Extract the (X, Y) coordinate from the center of the cell holding the provided text.  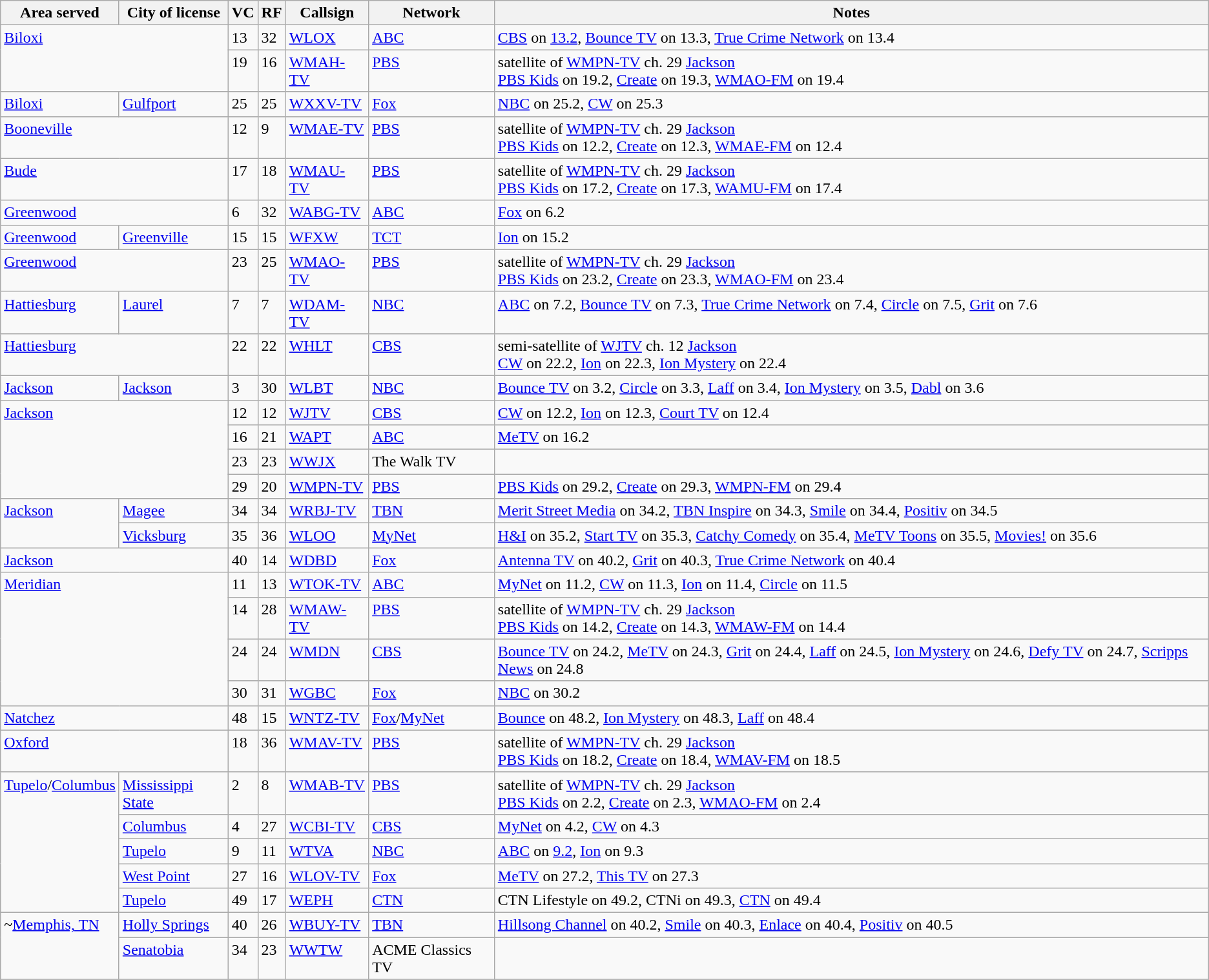
satellite of WMPN-TV ch. 29 JacksonPBS Kids on 18.2, Create on 18.4, WMAV-FM on 18.5 (851, 751)
MeTV on 27.2, This TV on 27.3 (851, 875)
20 (271, 486)
Mississippi State (173, 793)
Booneville (115, 137)
WNTZ-TV (327, 718)
WXXV-TV (327, 104)
WLBT (327, 388)
Callsign (327, 13)
WDBD (327, 560)
MyNet on 4.2, CW on 4.3 (851, 826)
4 (243, 826)
Laurel (173, 313)
WMAU-TV (327, 180)
Fox/MyNet (431, 718)
H&I on 35.2, Start TV on 35.3, Catchy Comedy on 35.4, MeTV Toons on 35.5, Movies! on 35.6 (851, 536)
8 (271, 793)
Notes (851, 13)
satellite of WMPN-TV ch. 29 JacksonPBS Kids on 2.2, Create on 2.3, WMAO-FM on 2.4 (851, 793)
WJTV (327, 413)
WMAO-TV (327, 270)
Tupelo/Columbus (60, 842)
WMDN (327, 660)
WMAV-TV (327, 751)
WLOV-TV (327, 875)
WABG-TV (327, 213)
satellite of WMPN-TV ch. 29 JacksonPBS Kids on 17.2, Create on 17.3, WAMU-FM on 17.4 (851, 180)
21 (271, 437)
Bounce TV on 3.2, Circle on 3.3, Laff on 3.4, Ion Mystery on 3.5, Dabl on 3.6 (851, 388)
Senatobia (173, 959)
Meridian (115, 639)
West Point (173, 875)
WDAM-TV (327, 313)
WRBJ-TV (327, 511)
CTN (431, 901)
3 (243, 388)
Merit Street Media on 34.2, TBN Inspire on 34.3, Smile on 34.4, Positiv on 34.5 (851, 511)
28 (271, 618)
TCT (431, 237)
Fox on 6.2 (851, 213)
19 (243, 71)
WBUY-TV (327, 925)
Gulfport (173, 104)
Area served (60, 13)
48 (243, 718)
Vicksburg (173, 536)
WAPT (327, 437)
WHLT (327, 354)
PBS Kids on 29.2, Create on 29.3, WMPN-FM on 29.4 (851, 486)
Ion on 15.2 (851, 237)
CTN Lifestyle on 49.2, CTNi on 49.3, CTN on 49.4 (851, 901)
~Memphis, TN (60, 946)
Antenna TV on 40.2, Grit on 40.3, True Crime Network on 40.4 (851, 560)
WTVA (327, 851)
WTOK-TV (327, 585)
Natchez (115, 718)
Holly Springs (173, 925)
Magee (173, 511)
6 (243, 213)
satellite of WMPN-TV ch. 29 JacksonPBS Kids on 12.2, Create on 12.3, WMAE-FM on 12.4 (851, 137)
ABC on 9.2, Ion on 9.3 (851, 851)
Columbus (173, 826)
semi-satellite of WJTV ch. 12 JacksonCW on 22.2, Ion on 22.3, Ion Mystery on 22.4 (851, 354)
WLOO (327, 536)
WMAB-TV (327, 793)
CW on 12.2, Ion on 12.3, Court TV on 12.4 (851, 413)
WMAW-TV (327, 618)
satellite of WMPN-TV ch. 29 JacksonPBS Kids on 14.2, Create on 14.3, WMAW-FM on 14.4 (851, 618)
WGBC (327, 693)
WLOX (327, 37)
ABC on 7.2, Bounce TV on 7.3, True Crime Network on 7.4, Circle on 7.5, Grit on 7.6 (851, 313)
49 (243, 901)
WWTW (327, 959)
RF (271, 13)
WCBI-TV (327, 826)
ACME Classics TV (431, 959)
CBS on 13.2, Bounce TV on 13.3, True Crime Network on 13.4 (851, 37)
NBC on 25.2, CW on 25.3 (851, 104)
Bude (115, 180)
Greenville (173, 237)
Hillsong Channel on 40.2, Smile on 40.3, Enlace on 40.4, Positiv on 40.5 (851, 925)
35 (243, 536)
29 (243, 486)
MeTV on 16.2 (851, 437)
NBC on 30.2 (851, 693)
City of license (173, 13)
satellite of WMPN-TV ch. 29 JacksonPBS Kids on 23.2, Create on 23.3, WMAO-FM on 23.4 (851, 270)
VC (243, 13)
The Walk TV (431, 462)
Bounce TV on 24.2, MeTV on 24.3, Grit on 24.4, Laff on 24.5, Ion Mystery on 24.6, Defy TV on 24.7, Scripps News on 24.8 (851, 660)
WMPN-TV (327, 486)
Bounce on 48.2, Ion Mystery on 48.3, Laff on 48.4 (851, 718)
WMAH-TV (327, 71)
WEPH (327, 901)
Oxford (115, 751)
WMAE-TV (327, 137)
Network (431, 13)
2 (243, 793)
WFXW (327, 237)
MyNet (431, 536)
WWJX (327, 462)
MyNet on 11.2, CW on 11.3, Ion on 11.4, Circle on 11.5 (851, 585)
26 (271, 925)
satellite of WMPN-TV ch. 29 JacksonPBS Kids on 19.2, Create on 19.3, WMAO-FM on 19.4 (851, 71)
31 (271, 693)
